Return [x, y] of the center of cell containing provided text 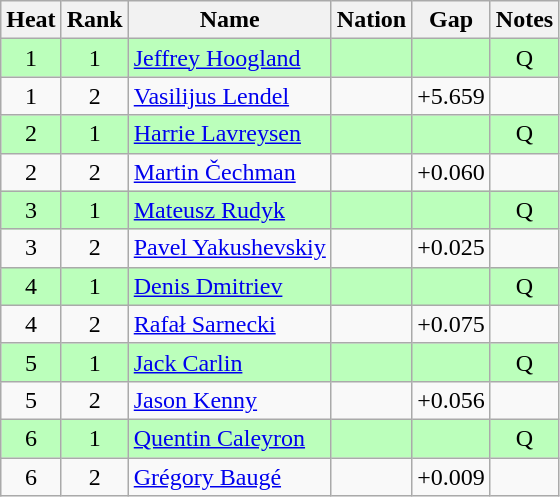
+0.009 [452, 477]
Nation [371, 20]
Rank [94, 20]
+0.056 [452, 400]
Vasilijus Lendel [230, 96]
Pavel Yakushevskiy [230, 248]
Jason Kenny [230, 400]
Gap [452, 20]
Denis Dmitriev [230, 286]
Harrie Lavreysen [230, 134]
Name [230, 20]
Martin Čechman [230, 172]
+0.075 [452, 324]
+0.025 [452, 248]
+5.659 [452, 96]
Jack Carlin [230, 362]
Notes [524, 20]
Heat [31, 20]
Rafał Sarnecki [230, 324]
+0.060 [452, 172]
Jeffrey Hoogland [230, 58]
Quentin Caleyron [230, 438]
Mateusz Rudyk [230, 210]
Grégory Baugé [230, 477]
